Extract the [x, y] coordinate from the center of the cell holding the provided text.  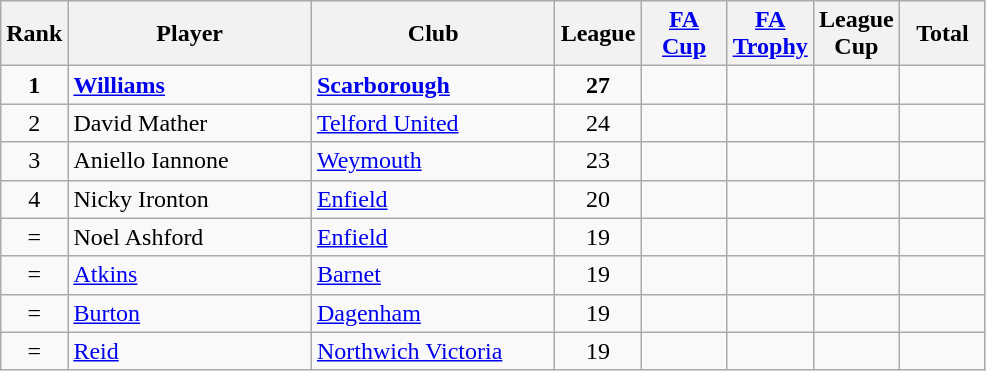
Williams [190, 85]
Club [433, 34]
FA Trophy [770, 34]
24 [598, 123]
League Cup [856, 34]
20 [598, 199]
Scarborough [433, 85]
Weymouth [433, 161]
Aniello Iannone [190, 161]
FA Cup [684, 34]
Burton [190, 313]
Nicky Ironton [190, 199]
Player [190, 34]
23 [598, 161]
Rank [34, 34]
Telford United [433, 123]
Barnet [433, 275]
Dagenham [433, 313]
Reid [190, 351]
Atkins [190, 275]
Northwich Victoria [433, 351]
2 [34, 123]
Noel Ashford [190, 237]
David Mather [190, 123]
4 [34, 199]
3 [34, 161]
Total [942, 34]
27 [598, 85]
1 [34, 85]
League [598, 34]
